Return the (X, Y) coordinate for the center point of the cell that contains the specified text.  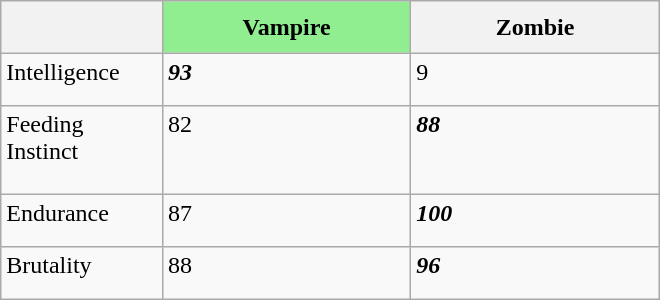
Zombie (535, 27)
Brutality (82, 273)
9 (535, 79)
96 (535, 273)
Vampire (286, 27)
Intelligence (82, 79)
Endurance (82, 221)
93 (286, 79)
Feeding Instinct (82, 150)
100 (535, 221)
82 (286, 150)
87 (286, 221)
